Search for the cell housing the specified text and yield its [X, Y] center coordinate. 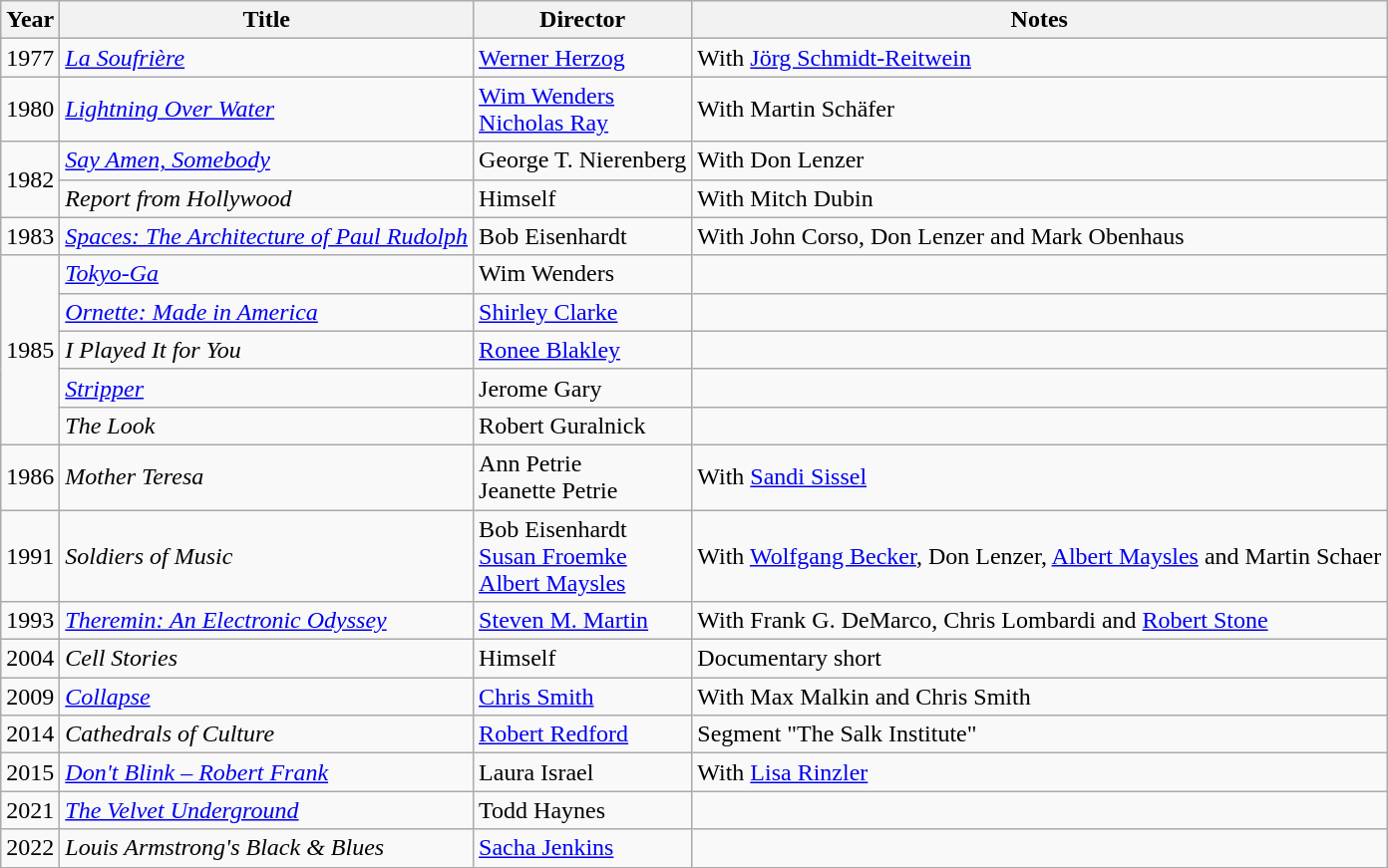
Ronee Blakley [582, 350]
1980 [30, 110]
Segment "The Salk Institute" [1039, 734]
Shirley Clarke [582, 312]
1983 [30, 236]
With Mitch Dubin [1039, 198]
Chris Smith [582, 697]
1993 [30, 621]
Ann PetrieJeanette Petrie [582, 476]
Documentary short [1039, 659]
Year [30, 20]
With Martin Schäfer [1039, 110]
With John Corso, Don Lenzer and Mark Obenhaus [1039, 236]
Robert Guralnick [582, 426]
1986 [30, 476]
With Lisa Rinzler [1039, 772]
With Don Lenzer [1039, 160]
Wim WendersNicholas Ray [582, 110]
La Soufrière [267, 58]
Bob EisenhardtSusan FroemkeAlbert Maysles [582, 556]
Say Amen, Somebody [267, 160]
Theremin: An Electronic Odyssey [267, 621]
2014 [30, 734]
Werner Herzog [582, 58]
Director [582, 20]
With Jörg Schmidt-Reitwein [1039, 58]
Stripper [267, 388]
Bob Eisenhardt [582, 236]
Steven M. Martin [582, 621]
Collapse [267, 697]
Jerome Gary [582, 388]
Spaces: The Architecture of Paul Rudolph [267, 236]
The Look [267, 426]
1985 [30, 350]
Report from Hollywood [267, 198]
Wim Wenders [582, 274]
With Max Malkin and Chris Smith [1039, 697]
1977 [30, 58]
I Played It for You [267, 350]
George T. Nierenberg [582, 160]
Don't Blink – Robert Frank [267, 772]
With Sandi Sissel [1039, 476]
Notes [1039, 20]
2022 [30, 848]
2021 [30, 810]
Cathedrals of Culture [267, 734]
Louis Armstrong's Black & Blues [267, 848]
Mother Teresa [267, 476]
1982 [30, 179]
Robert Redford [582, 734]
Ornette: Made in America [267, 312]
Tokyo-Ga [267, 274]
Soldiers of Music [267, 556]
2009 [30, 697]
With Frank G. DeMarco, Chris Lombardi and Robert Stone [1039, 621]
With Wolfgang Becker, Don Lenzer, Albert Maysles and Martin Schaer [1039, 556]
2015 [30, 772]
Lightning Over Water [267, 110]
Laura Israel [582, 772]
The Velvet Underground [267, 810]
1991 [30, 556]
Sacha Jenkins [582, 848]
2004 [30, 659]
Cell Stories [267, 659]
Todd Haynes [582, 810]
Title [267, 20]
